Find where the given text appears and provide that cell's center as (X, Y) coordinate. 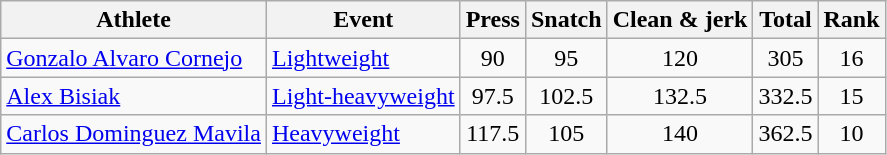
Event (363, 20)
Heavyweight (363, 134)
Snatch (566, 20)
Lightweight (363, 58)
362.5 (786, 134)
120 (680, 58)
Carlos Dominguez Mavila (134, 134)
Press (492, 20)
Athlete (134, 20)
15 (852, 96)
105 (566, 134)
132.5 (680, 96)
117.5 (492, 134)
140 (680, 134)
Rank (852, 20)
Clean & jerk (680, 20)
10 (852, 134)
90 (492, 58)
332.5 (786, 96)
Light-heavyweight (363, 96)
305 (786, 58)
Total (786, 20)
97.5 (492, 96)
Alex Bisiak (134, 96)
Gonzalo Alvaro Cornejo (134, 58)
102.5 (566, 96)
95 (566, 58)
16 (852, 58)
